For the text-containing cell, return its midpoint in [x, y] coordinate format. 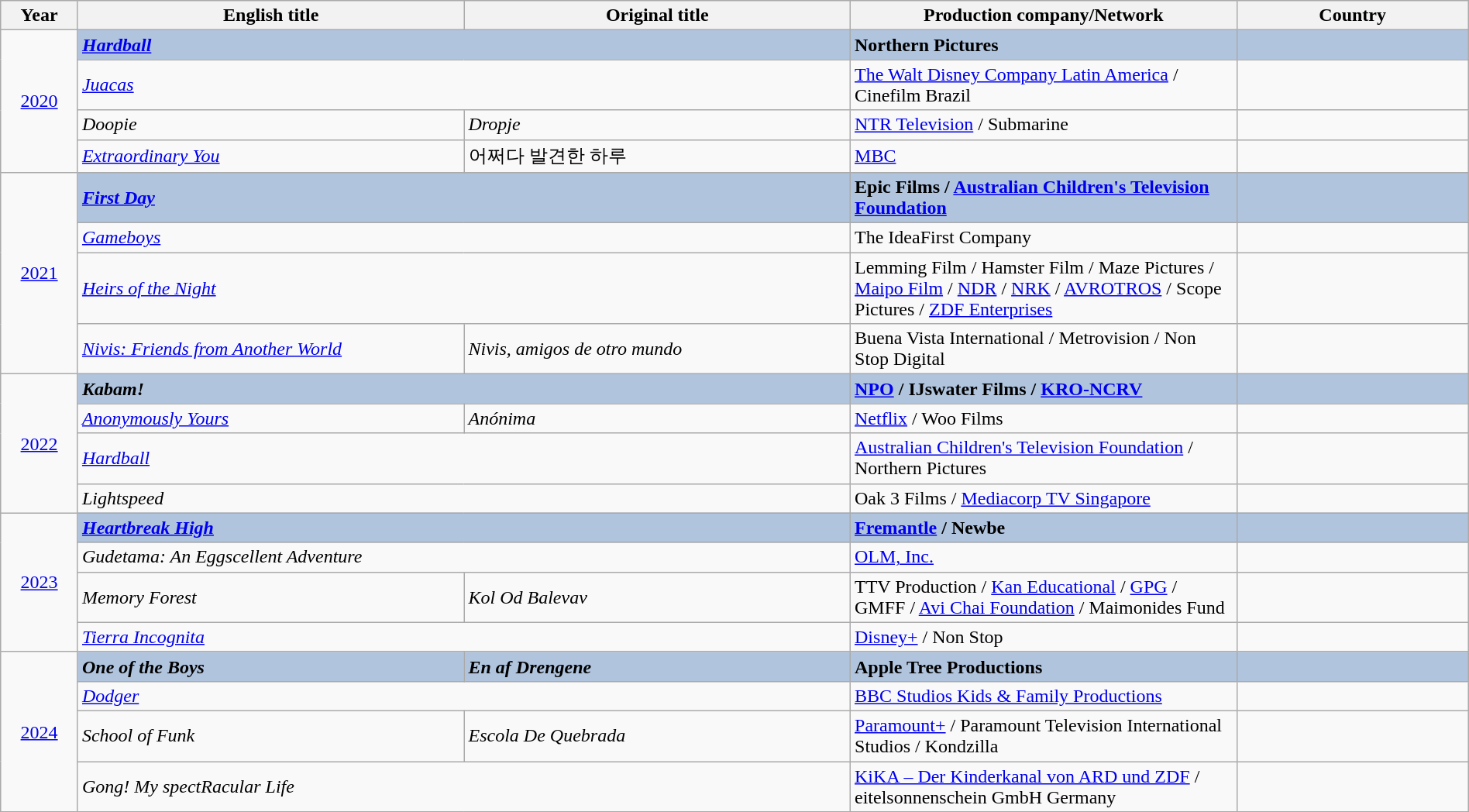
2023 [40, 583]
Anonymously Yours [271, 418]
Paramount+ / Paramount Television International Studios / Kondzilla [1044, 736]
Dodger [463, 696]
Australian Children's Television Foundation / Northern Pictures [1044, 459]
First Day [463, 198]
Year [40, 15]
2021 [40, 274]
KiKA – Der Kinderkanal von ARD und ZDF / eitelsonnenschein GmbH Germany [1044, 786]
Nivis, amigos de otro mundo [657, 349]
Gudetama: An Eggscellent Adventure [463, 557]
Dropje [657, 125]
Production company/Network [1044, 15]
Disney+ / Non Stop [1044, 637]
2020 [40, 101]
2022 [40, 443]
Anónima [657, 418]
Tierra Incognita [463, 637]
Escola De Quebrada [657, 736]
Country [1353, 15]
Original title [657, 15]
Heartbreak High [463, 528]
Extraordinary You [271, 157]
En af Drengene [657, 666]
Heirs of the Night [463, 288]
Gong! My spectRacular Life [463, 786]
School of Funk [271, 736]
NPO / IJswater Films / KRO-NCRV [1044, 389]
Nivis: Friends from Another World [271, 349]
Juacas [463, 85]
2024 [40, 731]
BBC Studios Kids & Family Productions [1044, 696]
English title [271, 15]
Kabam! [463, 389]
OLM, Inc. [1044, 557]
Kol Od Balevav [657, 597]
Northern Pictures [1044, 45]
Buena Vista International / Metrovision / Non Stop Digital [1044, 349]
Oak 3 Films / Mediacorp TV Singapore [1044, 498]
The IdeaFirst Company [1044, 238]
Fremantle / Newbe [1044, 528]
The Walt Disney Company Latin America / Cinefilm Brazil [1044, 85]
MBC [1044, 157]
Netflix / Woo Films [1044, 418]
Gameboys [463, 238]
Apple Tree Productions [1044, 666]
One of the Boys [271, 666]
Lightspeed [463, 498]
Lemming Film / Hamster Film / Maze Pictures / Maipo Film / NDR / NRK / AVROTROS / Scope Pictures / ZDF Enterprises [1044, 288]
Memory Forest [271, 597]
Doopie [271, 125]
어쩌다 발견한 하루 [657, 157]
NTR Television / Submarine [1044, 125]
TTV Production / Kan Educational / GPG / GMFF / Avi Chai Foundation / Maimonides Fund [1044, 597]
Epic Films / Australian Children's Television Foundation [1044, 198]
